For the text-containing cell, return its midpoint in (x, y) coordinate format. 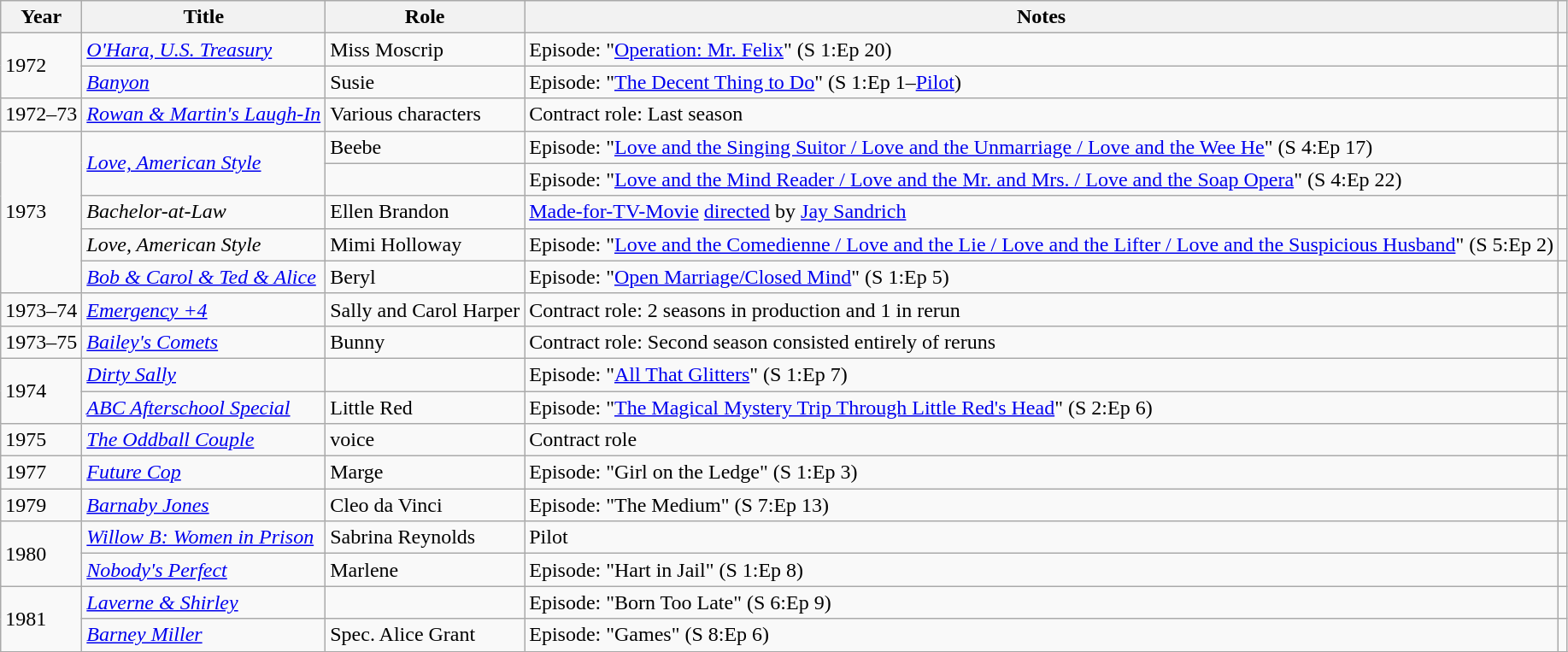
Episode: "Love and the Comedienne / Love and the Lie / Love and the Lifter / Love and the Suspicious Husband" (S 5:Ep 2) (1042, 244)
1972–73 (41, 115)
O'Hara, U.S. Treasury (203, 50)
1980 (41, 554)
Contract role: Last season (1042, 115)
Year (41, 17)
Ellen Brandon (426, 212)
Mimi Holloway (426, 244)
1973–75 (41, 342)
Emergency +4 (203, 309)
Episode: "Hart in Jail" (S 1:Ep 8) (1042, 570)
1972 (41, 66)
Contract role: Second season consisted entirely of reruns (1042, 342)
Episode: "Open Marriage/Closed Mind" (S 1:Ep 5) (1042, 277)
Notes (1042, 17)
ABC Afterschool Special (203, 408)
1977 (41, 473)
Sabrina Reynolds (426, 537)
Episode: "Operation: Mr. Felix" (S 1:Ep 20) (1042, 50)
Laverne & Shirley (203, 602)
Role (426, 17)
Beryl (426, 277)
The Oddball Couple (203, 440)
Banyon (203, 82)
Marlene (426, 570)
Barney Miller (203, 635)
Title (203, 17)
1975 (41, 440)
Episode: "Born Too Late" (S 6:Ep 9) (1042, 602)
Bailey's Comets (203, 342)
Episode: "The Medium" (S 7:Ep 13) (1042, 505)
Willow B: Women in Prison (203, 537)
Marge (426, 473)
Susie (426, 82)
Dirty Sally (203, 374)
Miss Moscrip (426, 50)
Cleo da Vinci (426, 505)
Various characters (426, 115)
Sally and Carol Harper (426, 309)
Episode: "The Magical Mystery Trip Through Little Red's Head" (S 2:Ep 6) (1042, 408)
Contract role (1042, 440)
Nobody's Perfect (203, 570)
1973–74 (41, 309)
Beebe (426, 147)
Pilot (1042, 537)
Episode: "Girl on the Ledge" (S 1:Ep 3) (1042, 473)
Contract role: 2 seasons in production and 1 in rerun (1042, 309)
Barnaby Jones (203, 505)
Episode: "The Decent Thing to Do" (S 1:Ep 1–Pilot) (1042, 82)
Spec. Alice Grant (426, 635)
Rowan & Martin's Laugh-In (203, 115)
Made-for-TV-Movie directed by Jay Sandrich (1042, 212)
voice (426, 440)
Little Red (426, 408)
1974 (41, 391)
Future Cop (203, 473)
1973 (41, 212)
Episode: "Games" (S 8:Ep 6) (1042, 635)
Episode: "Love and the Singing Suitor / Love and the Unmarriage / Love and the Wee He" (S 4:Ep 17) (1042, 147)
1981 (41, 619)
Bunny (426, 342)
Bob & Carol & Ted & Alice (203, 277)
Episode: "Love and the Mind Reader / Love and the Mr. and Mrs. / Love and the Soap Opera" (S 4:Ep 22) (1042, 179)
1979 (41, 505)
Episode: "All That Glitters" (S 1:Ep 7) (1042, 374)
Bachelor-at-Law (203, 212)
